Provide the (X, Y) coordinate of the cell's center where the given text is located.  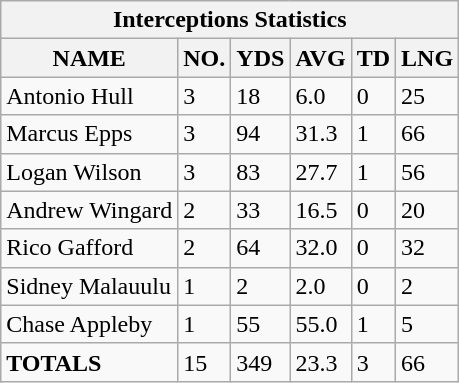
5 (428, 324)
33 (260, 210)
64 (260, 248)
Logan Wilson (90, 172)
YDS (260, 58)
Andrew Wingard (90, 210)
Antonio Hull (90, 96)
23.3 (320, 362)
18 (260, 96)
55.0 (320, 324)
94 (260, 134)
TD (373, 58)
NO. (204, 58)
6.0 (320, 96)
25 (428, 96)
Rico Gafford (90, 248)
Marcus Epps (90, 134)
32.0 (320, 248)
16.5 (320, 210)
AVG (320, 58)
Sidney Malauulu (90, 286)
56 (428, 172)
LNG (428, 58)
55 (260, 324)
Interceptions Statistics (230, 20)
83 (260, 172)
TOTALS (90, 362)
27.7 (320, 172)
NAME (90, 58)
349 (260, 362)
20 (428, 210)
Chase Appleby (90, 324)
32 (428, 248)
15 (204, 362)
31.3 (320, 134)
2.0 (320, 286)
